Identify which cell holds the provided text, then report its [x, y] central coordinate. 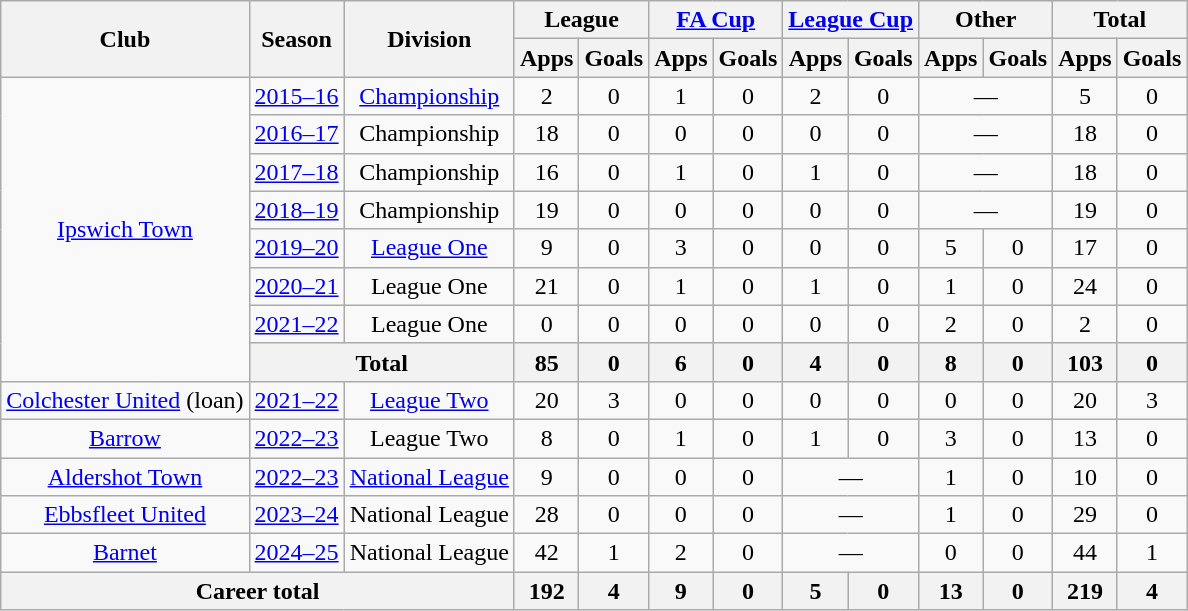
Colchester United (loan) [125, 400]
FA Cup [716, 20]
219 [1085, 591]
Barnet [125, 553]
2015–16 [296, 96]
Other [986, 20]
103 [1085, 362]
2017–18 [296, 172]
2018–19 [296, 210]
Division [429, 39]
6 [681, 362]
44 [1085, 553]
2024–25 [296, 553]
Barrow [125, 438]
10 [1085, 477]
2016–17 [296, 134]
Ebbsfleet United [125, 515]
2020–21 [296, 286]
29 [1085, 515]
17 [1085, 248]
85 [546, 362]
Season [296, 39]
Career total [258, 591]
24 [1085, 286]
League Cup [851, 20]
2019–20 [296, 248]
Ipswich Town [125, 229]
28 [546, 515]
2023–24 [296, 515]
Aldershot Town [125, 477]
192 [546, 591]
League [581, 20]
21 [546, 286]
42 [546, 553]
16 [546, 172]
Club [125, 39]
